Scan for the cell matching the given text and deliver its [x, y] coordinate at center. 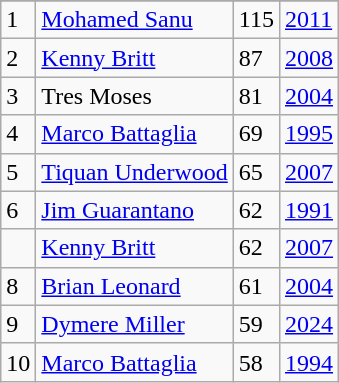
Tiquan Underwood [135, 172]
3 [18, 96]
2 [18, 58]
87 [256, 58]
2008 [308, 58]
2011 [308, 20]
1 [18, 20]
Dymere Miller [135, 324]
1994 [308, 362]
61 [256, 286]
69 [256, 134]
Brian Leonard [135, 286]
59 [256, 324]
8 [18, 286]
2024 [308, 324]
5 [18, 172]
10 [18, 362]
Mohamed Sanu [135, 20]
58 [256, 362]
65 [256, 172]
Tres Moses [135, 96]
9 [18, 324]
1991 [308, 210]
Jim Guarantano [135, 210]
81 [256, 96]
6 [18, 210]
1995 [308, 134]
4 [18, 134]
115 [256, 20]
